Provide the [x, y] coordinate of the cell's center where the given text is located.  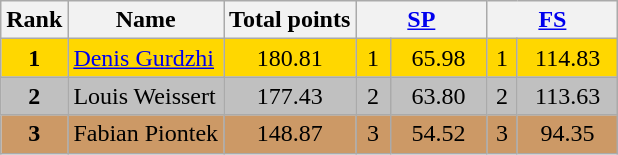
Name [146, 20]
Rank [34, 20]
148.87 [290, 134]
180.81 [290, 58]
177.43 [290, 96]
114.83 [568, 58]
94.35 [568, 134]
Louis Weissert [146, 96]
FS [552, 20]
Denis Gurdzhi [146, 58]
113.63 [568, 96]
Fabian Piontek [146, 134]
Total points [290, 20]
SP [422, 20]
63.80 [438, 96]
54.52 [438, 134]
65.98 [438, 58]
